Detect which cell encompasses the target text, then output its (X, Y) center coordinate. 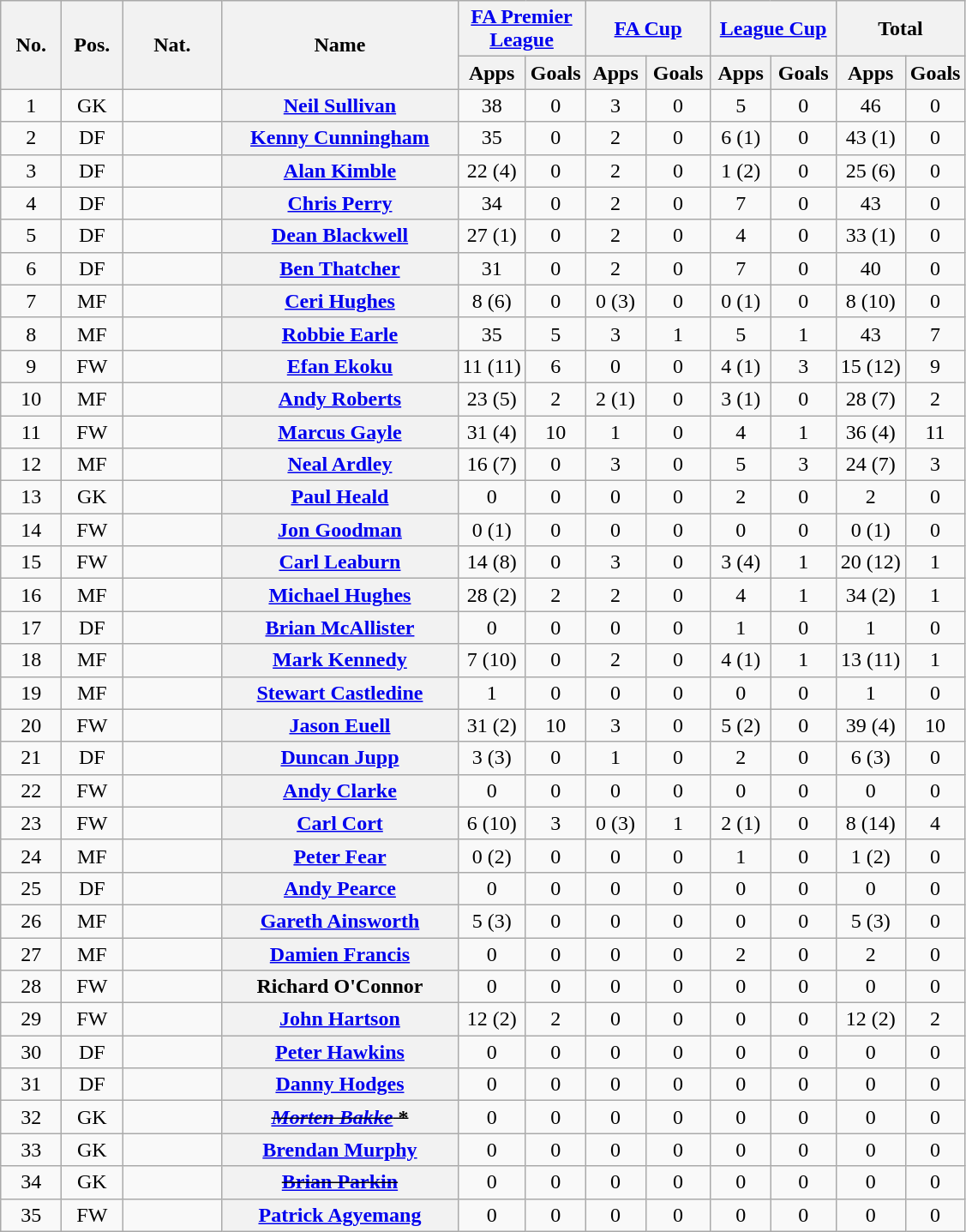
Neal Ardley (339, 465)
8 (31, 334)
12 (31, 465)
Duncan Jupp (339, 758)
Robbie Earle (339, 334)
5 (2) (741, 725)
22 (31, 790)
20 (31, 725)
22 (4) (492, 171)
28 (31, 987)
31 (4) (492, 431)
6 (10) (492, 823)
Andy Roberts (339, 399)
8 (14) (871, 823)
13 (11) (871, 660)
7 (10) (492, 660)
14 (8) (492, 562)
Mark Kennedy (339, 660)
Brian Parkin (339, 1182)
32 (31, 1117)
Brian McAllister (339, 628)
21 (31, 758)
Ceri Hughes (339, 301)
15 (31, 562)
8 (10) (871, 301)
19 (31, 693)
Stewart Castledine (339, 693)
Gareth Ainsworth (339, 921)
Richard O'Connor (339, 987)
No. (31, 45)
18 (31, 660)
15 (12) (871, 366)
Name (339, 45)
38 (492, 105)
3 (3) (492, 758)
Morten Bakke * (339, 1117)
Marcus Gayle (339, 431)
Patrick Agyemang (339, 1215)
6 (3) (871, 758)
27 (1) (492, 236)
40 (871, 268)
16 (7) (492, 465)
3 (4) (741, 562)
3 (1) (741, 399)
Paul Heald (339, 497)
Jon Goodman (339, 530)
Ben Thatcher (339, 268)
Peter Fear (339, 856)
11 (11) (492, 366)
20 (12) (871, 562)
Efan Ekoku (339, 366)
14 (31, 530)
Alan Kimble (339, 171)
34 (2) (871, 595)
0 (2) (492, 856)
24 (7) (871, 465)
13 (31, 497)
8 (6) (492, 301)
Damien Francis (339, 954)
23 (5) (492, 399)
Dean Blackwell (339, 236)
Neil Sullivan (339, 105)
League Cup (773, 29)
36 (4) (871, 431)
FA Cup (648, 29)
Total (900, 29)
33 (31, 1150)
Carl Cort (339, 823)
FA Premier League (521, 29)
6 (1) (741, 138)
30 (31, 1052)
Pos. (93, 45)
33 (1) (871, 236)
Andy Pearce (339, 888)
25 (31, 888)
17 (31, 628)
43 (1) (871, 138)
Brendan Murphy (339, 1150)
Kenny Cunningham (339, 138)
28 (7) (871, 399)
Danny Hodges (339, 1085)
John Hartson (339, 1019)
39 (4) (871, 725)
23 (31, 823)
16 (31, 595)
24 (31, 856)
Nat. (172, 45)
Chris Perry (339, 203)
25 (6) (871, 171)
Peter Hawkins (339, 1052)
26 (31, 921)
Andy Clarke (339, 790)
29 (31, 1019)
27 (31, 954)
Jason Euell (339, 725)
31 (2) (492, 725)
Carl Leaburn (339, 562)
28 (2) (492, 595)
Michael Hughes (339, 595)
46 (871, 105)
